Return the (x, y) coordinate for the center point of the cell that contains the specified text.  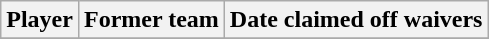
Player (40, 20)
Date claimed off waivers (356, 20)
Former team (151, 20)
